Identify which cell holds the provided text, then report its [X, Y] central coordinate. 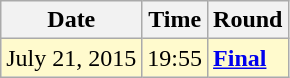
Round [248, 20]
July 21, 2015 [72, 58]
19:55 [175, 58]
Date [72, 20]
Time [175, 20]
Final [248, 58]
